Pinpoint the cell where the given text exists, returning its [x, y] midpoint coordinate. 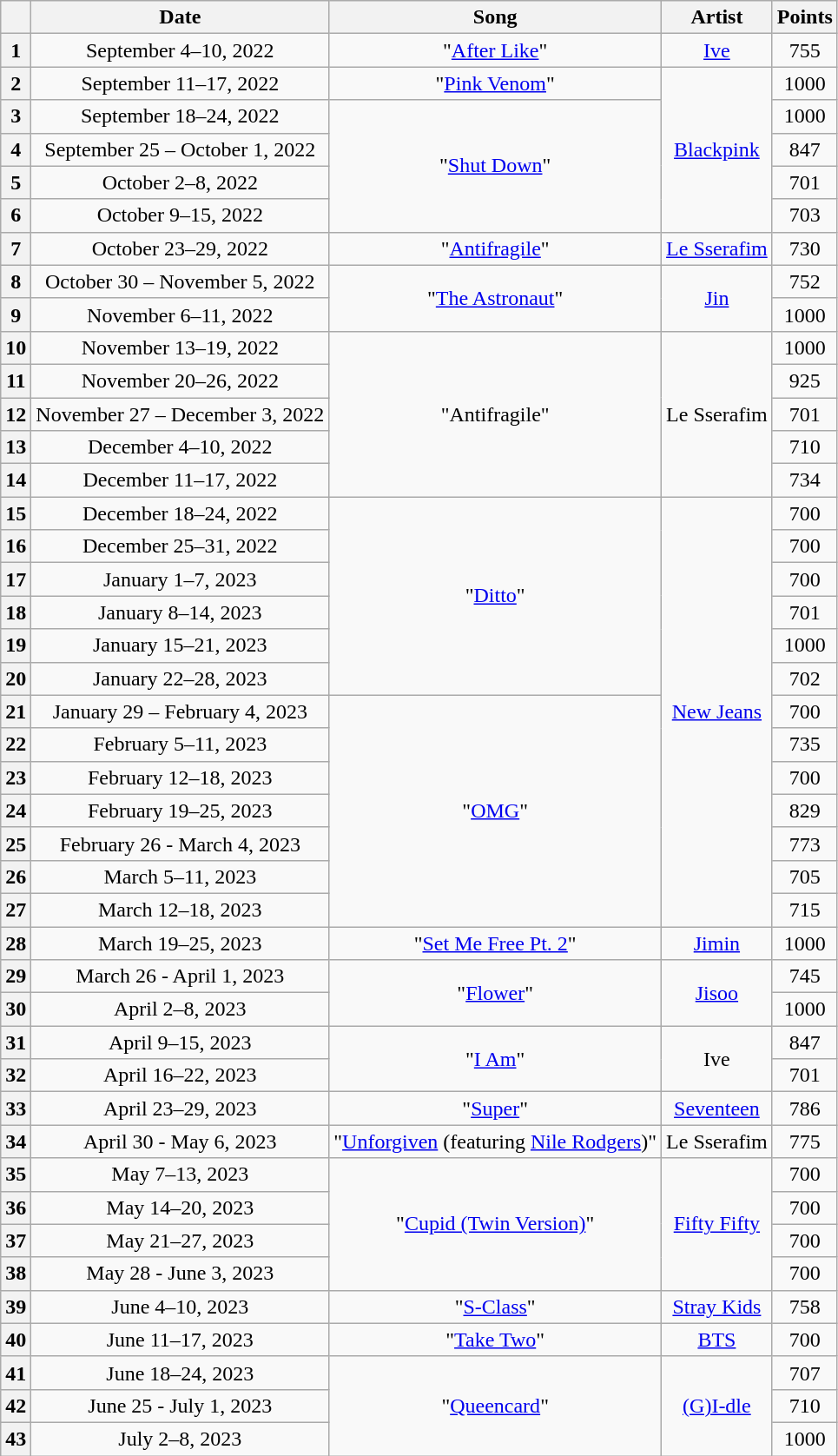
745 [804, 976]
23 [16, 778]
7 [16, 248]
June 4–10, 2023 [181, 1307]
"After Like" [495, 50]
20 [16, 678]
3 [16, 116]
786 [804, 1109]
"Take Two" [495, 1340]
January 15–21, 2023 [181, 645]
13 [16, 447]
April 16–22, 2023 [181, 1075]
October 9–15, 2022 [181, 215]
"Super" [495, 1109]
February 26 - March 4, 2023 [181, 844]
752 [804, 281]
925 [804, 381]
12 [16, 414]
March 19–25, 2023 [181, 943]
July 2–8, 2023 [181, 1439]
34 [16, 1142]
30 [16, 1009]
"Unforgiven (featuring Nile Rodgers)" [495, 1142]
Seventeen [717, 1109]
Date [181, 17]
4 [16, 149]
8 [16, 281]
May 14–20, 2023 [181, 1208]
New Jeans [717, 712]
November 6–11, 2022 [181, 314]
28 [16, 943]
26 [16, 877]
December 18–24, 2022 [181, 513]
29 [16, 976]
May 21–27, 2023 [181, 1241]
September 11–17, 2022 [181, 83]
January 29 – February 4, 2023 [181, 711]
Jin [717, 298]
735 [804, 745]
715 [804, 910]
734 [804, 480]
November 27 – December 3, 2022 [181, 414]
October 23–29, 2022 [181, 248]
10 [16, 347]
February 12–18, 2023 [181, 778]
40 [16, 1340]
November 20–26, 2022 [181, 381]
6 [16, 215]
"Pink Venom" [495, 83]
November 13–19, 2022 [181, 347]
June 25 - July 1, 2023 [181, 1406]
December 4–10, 2022 [181, 447]
702 [804, 678]
February 19–25, 2023 [181, 811]
32 [16, 1075]
19 [16, 645]
"Queencard" [495, 1406]
October 2–8, 2022 [181, 182]
June 18–24, 2023 [181, 1373]
33 [16, 1109]
9 [16, 314]
16 [16, 546]
43 [16, 1439]
27 [16, 910]
September 25 – October 1, 2022 [181, 149]
Jimin [717, 943]
14 [16, 480]
March 12–18, 2023 [181, 910]
Jisoo [717, 993]
1 [16, 50]
18 [16, 612]
775 [804, 1142]
829 [804, 811]
41 [16, 1373]
38 [16, 1274]
"Shut Down" [495, 166]
17 [16, 579]
December 11–17, 2022 [181, 480]
"I Am" [495, 1059]
36 [16, 1208]
May 28 - June 3, 2023 [181, 1274]
September 18–24, 2022 [181, 116]
December 25–31, 2022 [181, 546]
BTS [717, 1340]
January 8–14, 2023 [181, 612]
February 5–11, 2023 [181, 745]
Song [495, 17]
25 [16, 844]
March 5–11, 2023 [181, 877]
January 1–7, 2023 [181, 579]
April 23–29, 2023 [181, 1109]
35 [16, 1175]
"S-Class" [495, 1307]
March 26 - April 1, 2023 [181, 976]
"Cupid (Twin Version)" [495, 1224]
39 [16, 1307]
June 11–17, 2023 [181, 1340]
Blackpink [717, 149]
730 [804, 248]
"Flower" [495, 993]
"The Astronaut" [495, 298]
21 [16, 711]
January 22–28, 2023 [181, 678]
April 2–8, 2023 [181, 1009]
Artist [717, 17]
31 [16, 1042]
Stray Kids [717, 1307]
37 [16, 1241]
September 4–10, 2022 [181, 50]
April 9–15, 2023 [181, 1042]
758 [804, 1307]
May 7–13, 2023 [181, 1175]
22 [16, 745]
755 [804, 50]
(G)I-dle [717, 1406]
Fifty Fifty [717, 1224]
2 [16, 83]
April 30 - May 6, 2023 [181, 1142]
15 [16, 513]
"OMG" [495, 811]
5 [16, 182]
703 [804, 215]
42 [16, 1406]
11 [16, 381]
"Set Me Free Pt. 2" [495, 943]
"Ditto" [495, 596]
707 [804, 1373]
Points [804, 17]
705 [804, 877]
773 [804, 844]
October 30 – November 5, 2022 [181, 281]
24 [16, 811]
